Output the [x, y] coordinate of the center of the cell containing the given text.  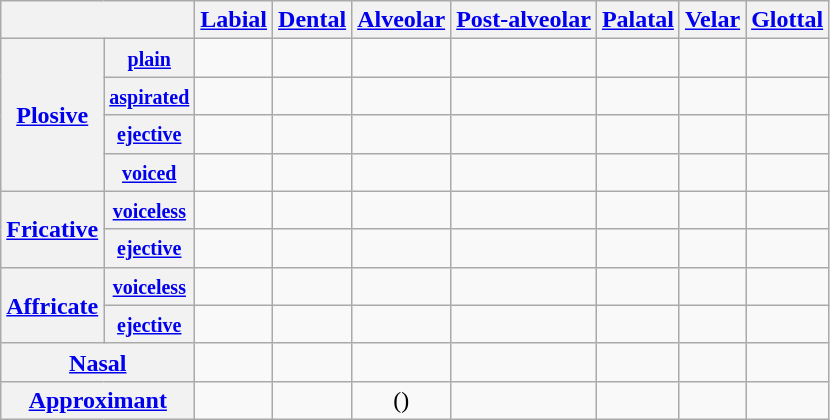
Labial [234, 20]
Affricate [52, 305]
plain [150, 58]
Glottal [788, 20]
Approximant [98, 400]
voiced [150, 172]
Post-alveolar [524, 20]
Palatal [638, 20]
Fricative [52, 229]
() [402, 400]
Dental [312, 20]
Velar [712, 20]
Alveolar [402, 20]
Plosive [52, 115]
Nasal [98, 362]
aspirated [150, 96]
